For the text-containing cell, return its midpoint in (x, y) coordinate format. 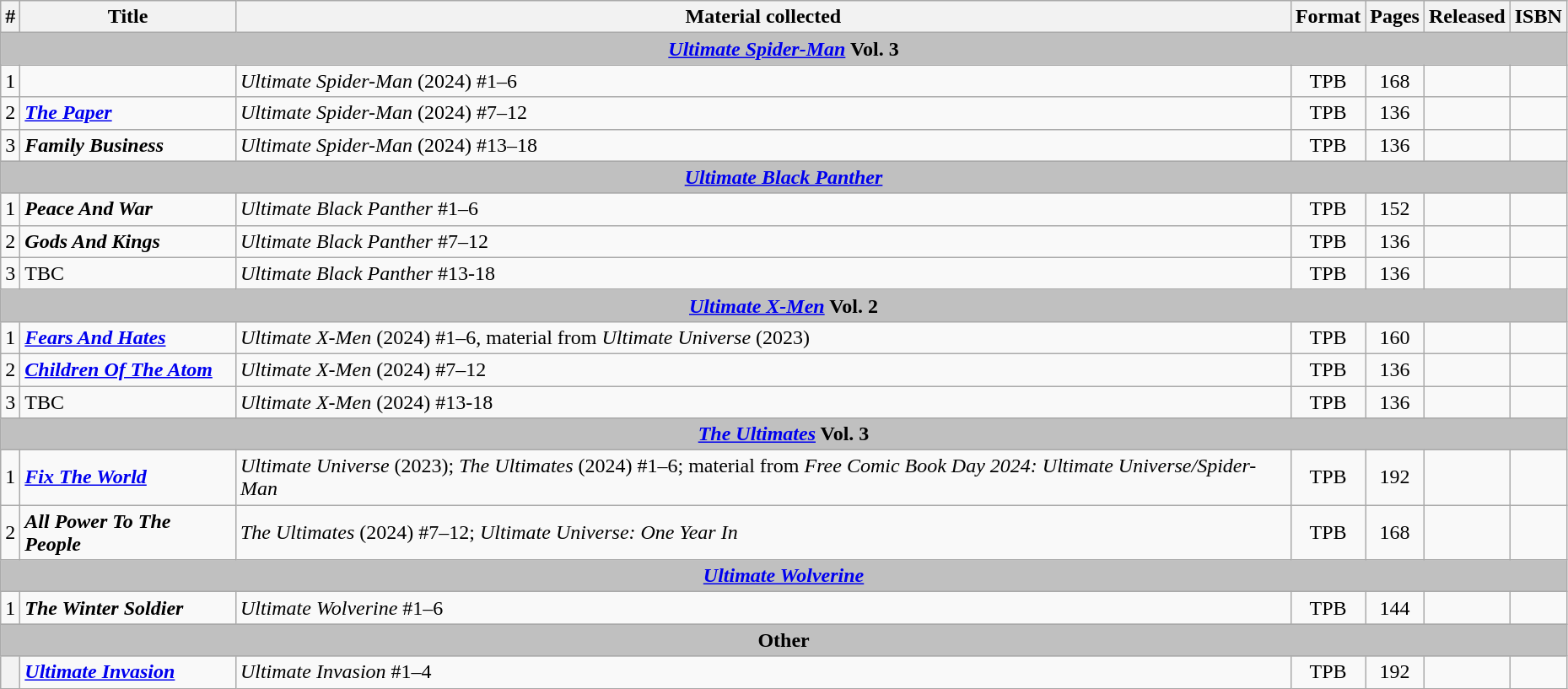
Format (1328, 17)
Ultimate X-Men Vol. 2 (784, 305)
Title (128, 17)
ISBN (1538, 17)
Ultimate Black Panther (784, 177)
Ultimate Black Panther #1–6 (762, 209)
Ultimate X-Men (2024) #7–12 (762, 369)
Material collected (762, 17)
Other (784, 640)
Pages (1395, 17)
Ultimate Wolverine #1–6 (762, 608)
Ultimate Wolverine (784, 576)
Peace And War (128, 209)
Ultimate Spider-Man Vol. 3 (784, 49)
Gods And Kings (128, 241)
Ultimate X-Men (2024) #1–6, material from Ultimate Universe (2023) (762, 337)
Ultimate Invasion (128, 672)
152 (1395, 209)
Children Of The Atom (128, 369)
Released (1467, 17)
Fix The World (128, 477)
144 (1395, 608)
# (10, 17)
The Ultimates Vol. 3 (784, 434)
Ultimate Black Panther #13-18 (762, 273)
Family Business (128, 145)
All Power To The People (128, 533)
Ultimate X-Men (2024) #13-18 (762, 402)
Ultimate Spider-Man (2024) #7–12 (762, 113)
The Winter Soldier (128, 608)
Fears And Hates (128, 337)
The Ultimates (2024) #7–12; Ultimate Universe: One Year In (762, 533)
Ultimate Invasion #1–4 (762, 672)
160 (1395, 337)
Ultimate Spider-Man (2024) #13–18 (762, 145)
Ultimate Universe (2023); The Ultimates (2024) #1–6; material from Free Comic Book Day 2024: Ultimate Universe/Spider-Man (762, 477)
The Paper (128, 113)
Ultimate Black Panther #7–12 (762, 241)
Ultimate Spider-Man (2024) #1–6 (762, 81)
